Pinpoint the cell where the given text exists, returning its (X, Y) midpoint coordinate. 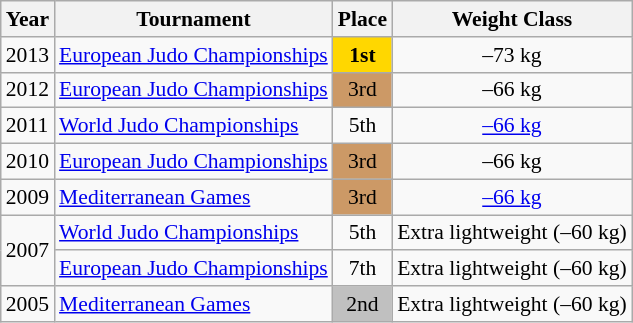
2009 (28, 197)
2011 (28, 126)
2nd (362, 304)
2013 (28, 55)
1st (362, 55)
2005 (28, 304)
2010 (28, 162)
Weight Class (512, 19)
Place (362, 19)
Year (28, 19)
2012 (28, 90)
7th (362, 269)
–73 kg (512, 55)
2007 (28, 250)
Tournament (194, 19)
